Provide the [X, Y] coordinate of the cell's center where the given text is located.  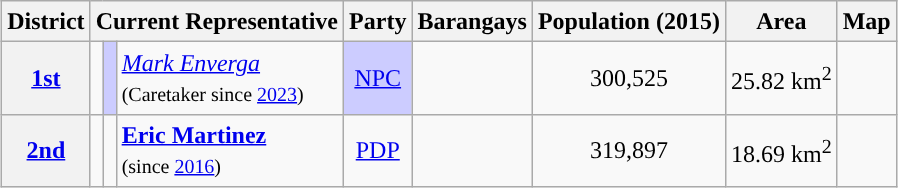
NPC [378, 78]
319,897 [628, 150]
Eric Martinez(since 2016) [230, 150]
18.69 km2 [781, 150]
Population (2015) [628, 22]
Barangays [472, 22]
PDP [378, 150]
25.82 km2 [781, 78]
District [46, 22]
Mark Enverga(Caretaker since 2023) [230, 78]
2nd [46, 150]
1st [46, 78]
Current Representative [216, 22]
Party [378, 22]
Area [781, 22]
Map [866, 22]
300,525 [628, 78]
